Identify which cell holds the provided text, then report its [X, Y] central coordinate. 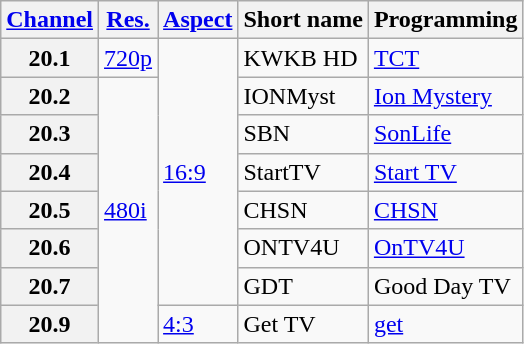
20.7 [50, 286]
Ion Mystery [446, 96]
Programming [446, 20]
20.1 [50, 58]
720p [128, 58]
TCT [446, 58]
IONMyst [303, 96]
20.9 [50, 324]
ONTV4U [303, 248]
SonLife [446, 134]
StartTV [303, 172]
Get TV [303, 324]
Channel [50, 20]
OnTV4U [446, 248]
Start TV [446, 172]
20.4 [50, 172]
SBN [303, 134]
get [446, 324]
Short name [303, 20]
20.5 [50, 210]
480i [128, 210]
4:3 [198, 324]
20.2 [50, 96]
16:9 [198, 172]
Good Day TV [446, 286]
20.6 [50, 248]
Res. [128, 20]
20.3 [50, 134]
Aspect [198, 20]
GDT [303, 286]
KWKB HD [303, 58]
